Return the [x, y] coordinate for the center point of the cell that contains the specified text.  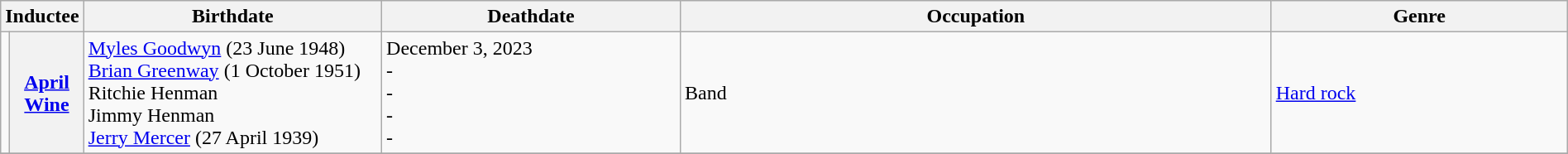
Deathdate [531, 17]
April Wine [46, 93]
December 3, 2023 - - - - [531, 93]
Myles Goodwyn (23 June 1948) Brian Greenway (1 October 1951) Ritchie Henman Jimmy Henman Jerry Mercer (27 April 1939) [232, 93]
Genre [1419, 17]
Inductee [42, 17]
Birthdate [232, 17]
Band [976, 93]
Hard rock [1419, 93]
Occupation [976, 17]
